Return the [X, Y] coordinate for the center point of the cell that contains the specified text.  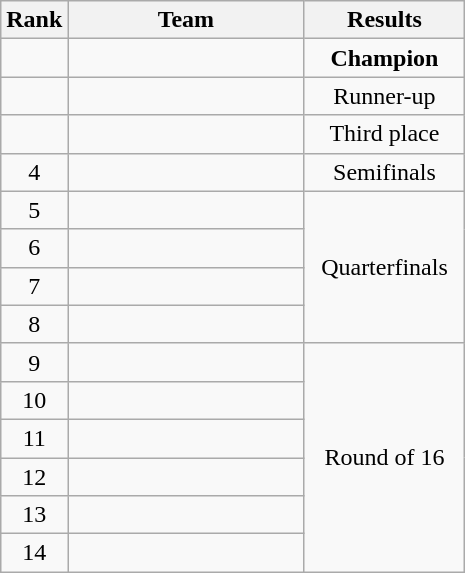
5 [34, 210]
Round of 16 [384, 457]
Results [384, 20]
Third place [384, 134]
6 [34, 248]
13 [34, 515]
11 [34, 438]
Semifinals [384, 172]
Rank [34, 20]
14 [34, 553]
Runner-up [384, 96]
4 [34, 172]
Champion [384, 58]
Team [186, 20]
8 [34, 324]
12 [34, 477]
7 [34, 286]
10 [34, 400]
Quarterfinals [384, 267]
9 [34, 362]
